Identify which cell holds the provided text, then report its [X, Y] central coordinate. 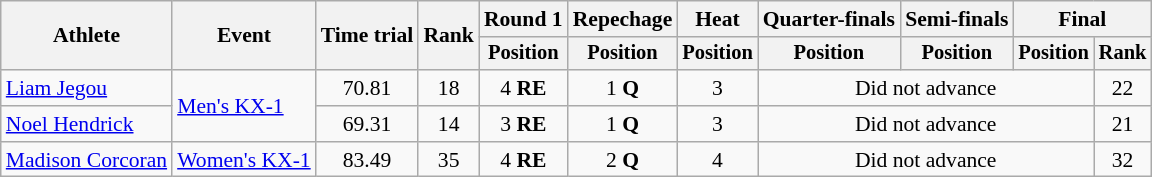
Noel Hendrick [86, 124]
22 [1123, 88]
Event [244, 36]
Time trial [368, 36]
3 RE [524, 124]
Repechage [623, 19]
Quarter-finals [829, 19]
18 [448, 88]
Liam Jegou [86, 88]
21 [1123, 124]
Heat [717, 19]
Men's KX-1 [244, 106]
Semi-finals [956, 19]
69.31 [368, 124]
Round 1 [524, 19]
70.81 [368, 88]
4 RE [524, 88]
Final [1082, 19]
14 [448, 124]
Athlete [86, 36]
